Provide the (X, Y) coordinate of the cell's center where the given text is located.  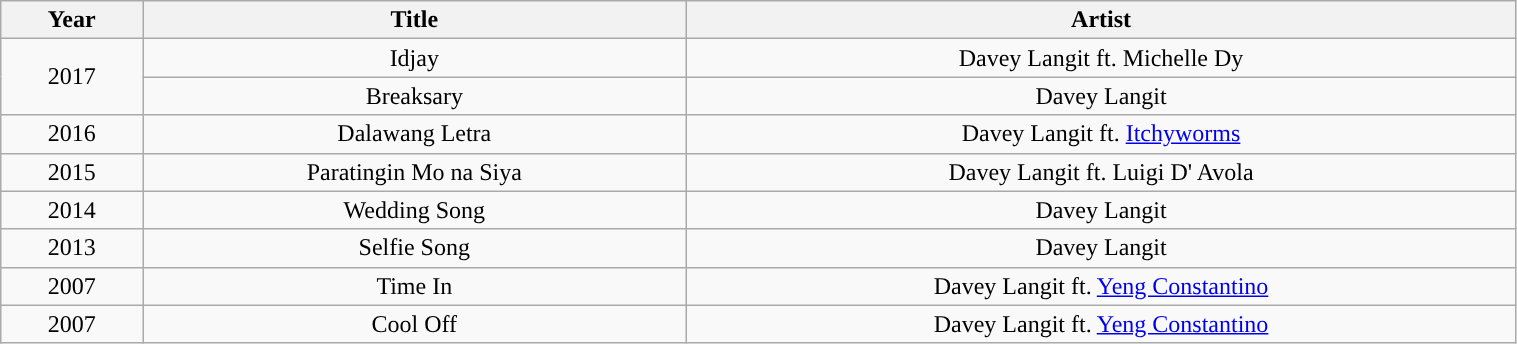
2017 (72, 77)
Dalawang Letra (414, 134)
Wedding Song (414, 210)
Title (414, 20)
2016 (72, 134)
Idjay (414, 58)
Time In (414, 286)
Year (72, 20)
Selfie Song (414, 248)
2015 (72, 172)
2013 (72, 248)
Davey Langit ft. Itchyworms (1101, 134)
Davey Langit ft. Luigi D' Avola (1101, 172)
Breaksary (414, 96)
Artist (1101, 20)
Cool Off (414, 324)
Paratingin Mo na Siya (414, 172)
Davey Langit ft. Michelle Dy (1101, 58)
2014 (72, 210)
